Capture the cell that displays the provided text and extract its (X, Y) central coordinate. 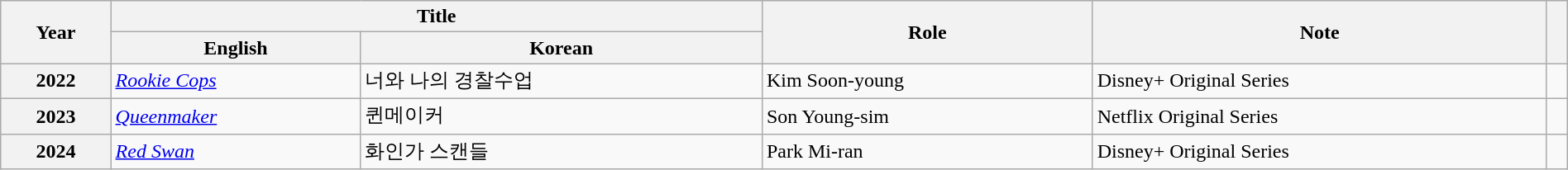
Queenmaker (236, 116)
Kim Soon-young (927, 81)
Red Swan (236, 152)
Role (927, 32)
English (236, 48)
Year (56, 32)
퀸메이커 (562, 116)
Note (1320, 32)
2022 (56, 81)
Rookie Cops (236, 81)
화인가 스캔들 (562, 152)
2023 (56, 116)
2024 (56, 152)
Netflix Original Series (1320, 116)
Title (437, 17)
너와 나의 경찰수업 (562, 81)
Park Mi-ran (927, 152)
Son Young-sim (927, 116)
Korean (562, 48)
